Search for the cell housing the specified text and yield its [x, y] center coordinate. 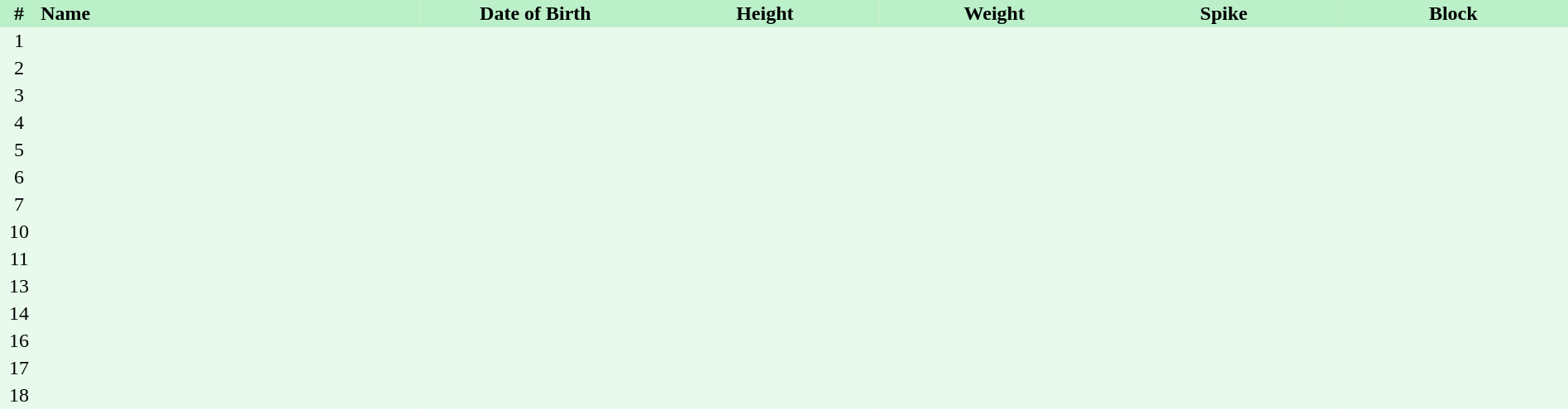
1 [19, 41]
11 [19, 259]
18 [19, 395]
16 [19, 340]
3 [19, 96]
5 [19, 150]
Spike [1224, 13]
13 [19, 286]
14 [19, 314]
10 [19, 231]
Date of Birth [536, 13]
7 [19, 205]
6 [19, 177]
Block [1453, 13]
17 [19, 369]
# [19, 13]
Height [764, 13]
4 [19, 122]
2 [19, 68]
Name [229, 13]
Weight [994, 13]
